Pinpoint the cell where the given text exists, returning its (X, Y) midpoint coordinate. 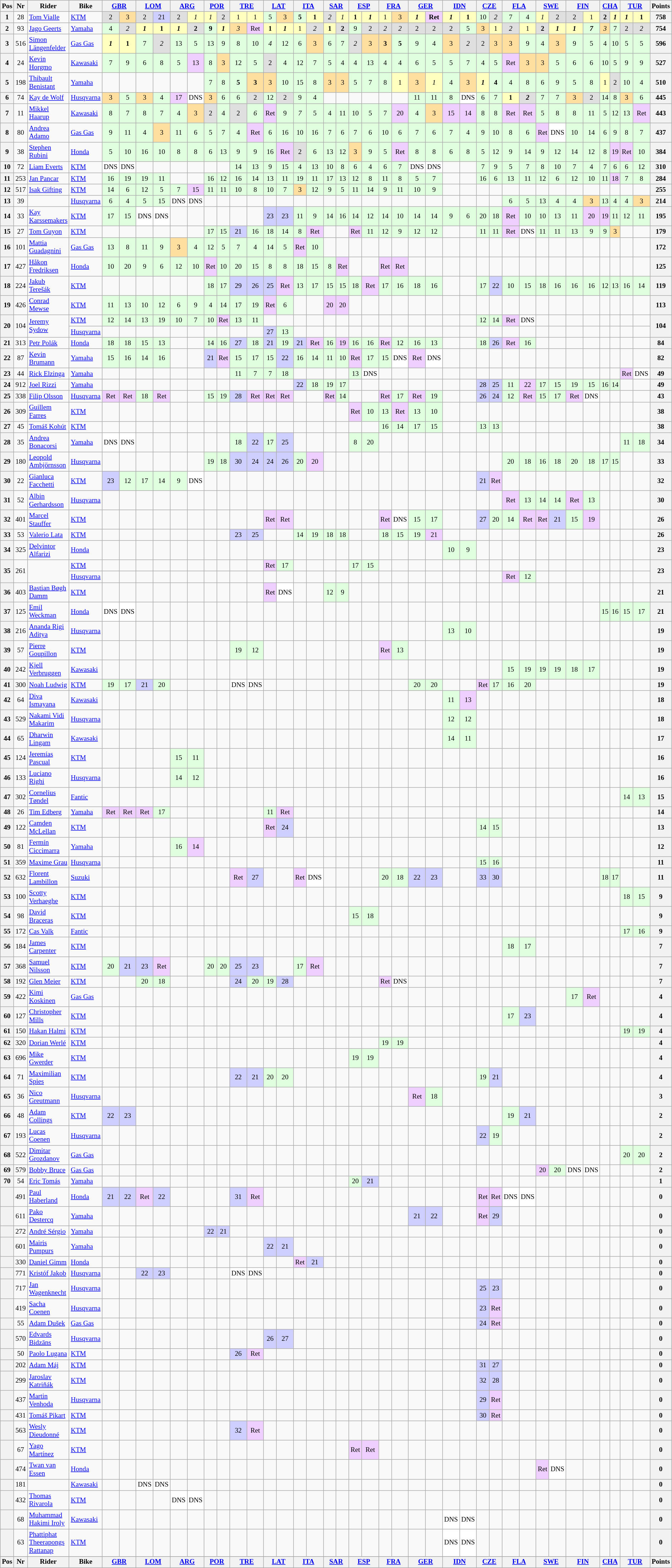
Eric Tomás (49, 1181)
100 (21, 897)
46 (7, 777)
401 (21, 519)
754 (661, 29)
Isak Gifting (49, 190)
Adam Máj (49, 1365)
427 (21, 266)
Kay Karssemakers (49, 216)
426 (21, 305)
Daniel Gimm (49, 1262)
Kimi Koskinen (49, 997)
69 (7, 1170)
325 (21, 550)
Bobby Bruce (49, 1170)
758 (661, 17)
Adam Collings (49, 1116)
Yago Martínez (49, 1450)
51 (7, 862)
56 (7, 947)
368 (21, 966)
422 (21, 997)
84 (661, 343)
Jan Wagenknecht (49, 1289)
Twan van Essen (49, 1469)
563 (21, 1430)
Tim Edberg (49, 812)
432 (21, 1500)
Thibault Benistant (49, 83)
124 (21, 758)
59 (7, 997)
302 (21, 797)
696 (21, 1058)
522 (21, 1155)
517 (21, 190)
255 (661, 190)
309 (21, 412)
179 (661, 232)
58 (7, 981)
98 (21, 916)
82 (661, 358)
62 (7, 1043)
Tom Vialle (49, 17)
Gianluca Facchetti (49, 481)
431 (21, 1415)
81 (21, 847)
181 (21, 1485)
Dorian Werlé (49, 1043)
Edvards Bidzāns (49, 1339)
320 (21, 1043)
529 (21, 720)
41 (7, 685)
195 (661, 216)
87 (21, 358)
Kristóf Jakob (49, 1274)
491 (21, 1197)
Dimitar Grozdanov (49, 1155)
193 (21, 1135)
Jan Pancar (49, 179)
261 (21, 571)
Pierre Goupillon (49, 650)
Ananda Rigi Aditya (49, 631)
579 (21, 1170)
Albin Gerhardsson (49, 500)
Glen Meier (49, 981)
Suzuki (85, 877)
Muhammad Hakimi Iroly (49, 1519)
214 (661, 201)
Pako Destercq (49, 1216)
150 (21, 1031)
André Sérgio (49, 1231)
Thomas Rivarola (49, 1500)
Rick Elzinga (49, 374)
Kevin Brumann (49, 358)
Bastian Bøgh Damm (49, 592)
Guillem Farres (49, 412)
Mikkel Haarup (49, 113)
Diva Ismayana (49, 700)
Noah Ludwig (49, 685)
Jago Geerts (49, 29)
Mairis Pumpurs (49, 1247)
Leopold Ambjörnsson (49, 462)
Kevin Horgmo (49, 63)
184 (21, 947)
Joel Rizzi (49, 385)
Tomáš Pikart (49, 1415)
James Carpenter (49, 947)
Maxime Grau (49, 862)
443 (661, 113)
119 (661, 286)
80 (21, 133)
David Braceras (49, 916)
Jeremy Sydow (49, 326)
516 (21, 44)
Andrea Bonacorsi (49, 442)
71 (21, 1077)
133 (21, 777)
Stephen Rubini (49, 152)
771 (21, 1274)
192 (21, 981)
66 (7, 1116)
202 (21, 1365)
Emil Weckman (49, 612)
101 (21, 247)
72 (21, 167)
Paul Haberland (49, 1197)
Florent Lambillon (49, 877)
180 (21, 462)
47 (7, 797)
384 (661, 152)
42 (7, 700)
Cornelius Tøndel (49, 797)
Lucas Coenen (49, 1135)
596 (661, 44)
Phattiphat Theerapongs Rattanap (49, 1543)
198 (21, 83)
216 (21, 631)
570 (21, 1339)
Sacha Coenen (49, 1308)
611 (21, 1216)
113 (661, 305)
Christopher Mills (49, 1016)
Dharwin Lingam (49, 739)
Conrad Mewse (49, 305)
70 (7, 1181)
61 (7, 1031)
Marcel Stauffer (49, 519)
224 (21, 286)
Jakub Terešák (49, 286)
272 (21, 1231)
Kjell Verbruggen (49, 669)
Mike Gwerder (49, 1058)
Liam Everts (49, 167)
Petr Polák (49, 343)
310 (661, 167)
510 (661, 83)
299 (21, 1381)
122 (21, 827)
242 (21, 669)
632 (21, 877)
Maximilian Spies (49, 1077)
Valerio Lata (49, 535)
474 (21, 1469)
Tom Guyon (49, 232)
359 (21, 862)
Scotty Verhaeghe (49, 897)
Wesly Dieudonné (49, 1430)
445 (661, 98)
717 (21, 1289)
300 (21, 685)
527 (661, 63)
Håkon Fredriksen (49, 266)
Jeremías Pascual (49, 758)
74 (21, 98)
253 (21, 179)
Simon Längenfelder (49, 44)
313 (21, 343)
Nico Greutmann (49, 1097)
Filip Olsson (49, 396)
37 (7, 612)
Hakan Halmi (49, 1031)
93 (21, 29)
338 (21, 396)
284 (661, 179)
912 (21, 385)
330 (21, 1262)
Paolo Lugana (49, 1354)
Tomáš Kohút (49, 427)
601 (21, 1247)
Cas Valk (49, 932)
Adam Dušek (49, 1323)
Luciano Righi (49, 777)
40 (7, 669)
60 (7, 1016)
419 (21, 1308)
Fermín Ciccimarra (49, 847)
Martin Venhoda (49, 1400)
127 (21, 1016)
Delvintor Alfarizi (49, 550)
Mattia Guadagnini (49, 247)
Nakami Vidi Makarim (49, 720)
Jaroslav Katriňák (49, 1381)
Andrea Adamo (49, 133)
Kay de Wolf (49, 98)
Samuel Nilsson (49, 966)
403 (21, 592)
Camden McLellan (49, 827)
